Identify which cell holds the provided text, then report its [X, Y] central coordinate. 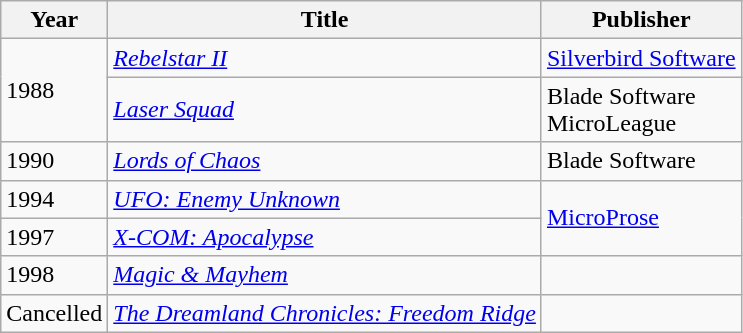
1998 [54, 275]
1988 [54, 90]
X-COM: Apocalypse [325, 237]
UFO: Enemy Unknown [325, 199]
The Dreamland Chronicles: Freedom Ridge [325, 313]
Cancelled [54, 313]
Lords of Chaos [325, 161]
Blade SoftwareMicroLeague [641, 110]
Title [325, 20]
Blade Software [641, 161]
Year [54, 20]
MicroProse [641, 218]
1997 [54, 237]
1990 [54, 161]
Magic & Mayhem [325, 275]
Publisher [641, 20]
Silverbird Software [641, 58]
Rebelstar II [325, 58]
Laser Squad [325, 110]
1994 [54, 199]
